Detect which cell encompasses the target text, then output its (X, Y) center coordinate. 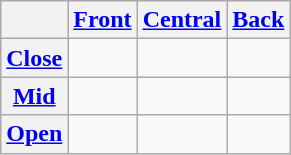
Central (182, 20)
Front (102, 20)
Open (34, 134)
Close (34, 58)
Mid (34, 96)
Back (258, 20)
